Provide the [x, y] coordinate of the cell's center where the given text is located.  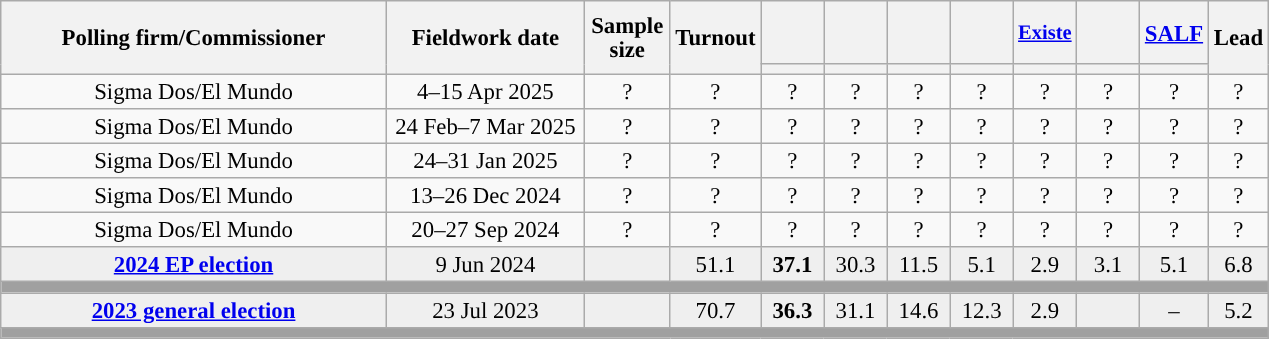
12.3 [982, 310]
2023 general election [194, 310]
11.5 [918, 266]
70.7 [716, 310]
13–26 Dec 2024 [485, 196]
Polling firm/Commissioner [194, 38]
36.3 [792, 310]
Sample size [627, 38]
4–15 Apr 2025 [485, 92]
Fieldwork date [485, 38]
24–31 Jan 2025 [485, 162]
37.1 [792, 266]
14.6 [918, 310]
24 Feb–7 Mar 2025 [485, 126]
Existe [1044, 32]
9 Jun 2024 [485, 266]
Turnout [716, 38]
51.1 [716, 266]
23 Jul 2023 [485, 310]
– [1174, 310]
5.2 [1238, 310]
6.8 [1238, 266]
Lead [1238, 38]
3.1 [1108, 266]
SALF [1174, 32]
2024 EP election [194, 266]
31.1 [856, 310]
30.3 [856, 266]
20–27 Sep 2024 [485, 230]
